Output the (X, Y) coordinate of the center of the cell containing the given text.  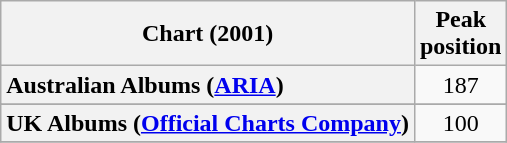
Chart (2001) (208, 34)
UK Albums (Official Charts Company) (208, 123)
187 (460, 85)
100 (460, 123)
Peakposition (460, 34)
Australian Albums (ARIA) (208, 85)
